Detect which cell encompasses the target text, then output its [X, Y] center coordinate. 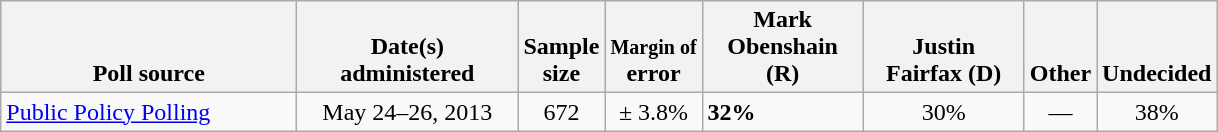
672 [562, 112]
32% [782, 112]
Public Policy Polling [149, 112]
Margin oferror [654, 47]
Undecided [1157, 47]
± 3.8% [654, 112]
Date(s)administered [408, 47]
MarkObenshain (R) [782, 47]
38% [1157, 112]
JustinFairfax (D) [944, 47]
Samplesize [562, 47]
Other [1060, 47]
— [1060, 112]
May 24–26, 2013 [408, 112]
30% [944, 112]
Poll source [149, 47]
